Determine the [x, y] coordinate at the center of the cell enclosing the given text.  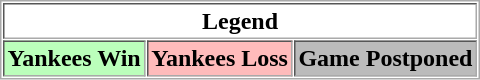
Legend [240, 21]
Yankees Loss [220, 58]
Game Postponed [386, 58]
Yankees Win [74, 58]
